Capture the cell that displays the provided text and extract its [X, Y] central coordinate. 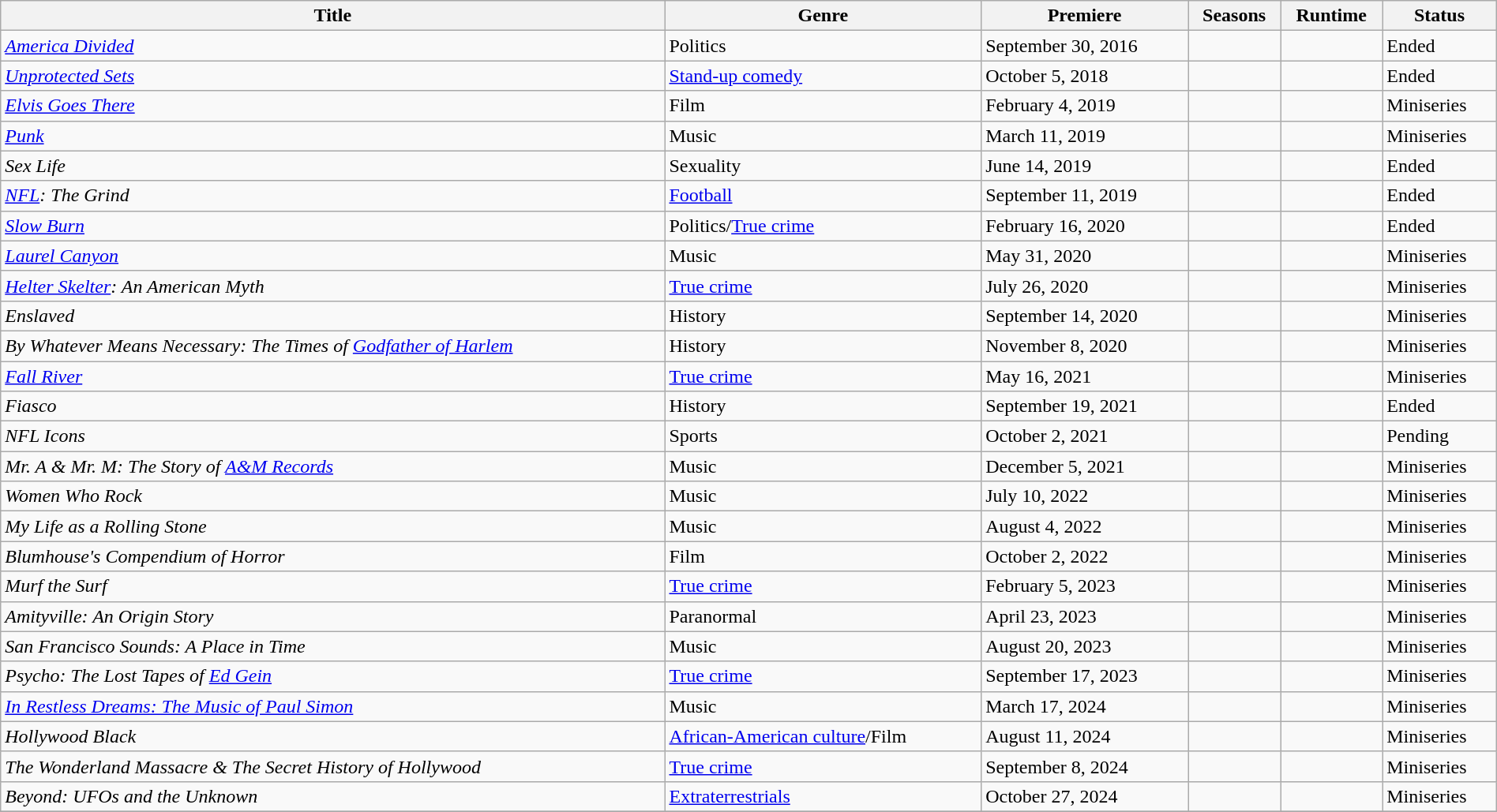
July 10, 2022 [1085, 496]
Beyond: UFOs and the Unknown [333, 796]
Sex Life [333, 166]
Paranormal [823, 616]
Elvis Goes There [333, 106]
May 16, 2021 [1085, 376]
August 11, 2024 [1085, 736]
Helter Skelter: An American Myth [333, 286]
Punk [333, 136]
September 17, 2023 [1085, 676]
African-American culture/Film [823, 736]
NFL: The Grind [333, 196]
Sexuality [823, 166]
Hollywood Black [333, 736]
America Divided [333, 46]
October 2, 2021 [1085, 436]
My Life as a Rolling Stone [333, 526]
Enslaved [333, 316]
Psycho: The Lost Tapes of Ed Gein [333, 676]
Unprotected Sets [333, 76]
San Francisco Sounds: A Place in Time [333, 646]
The Wonderland Massacre & The Secret History of Hollywood [333, 766]
Women Who Rock [333, 496]
October 5, 2018 [1085, 76]
Mr. A & Mr. M: The Story of A&M Records [333, 466]
NFL Icons [333, 436]
February 4, 2019 [1085, 106]
Slow Burn [333, 226]
April 23, 2023 [1085, 616]
July 26, 2020 [1085, 286]
Premiere [1085, 16]
September 30, 2016 [1085, 46]
Politics/True crime [823, 226]
Murf the Surf [333, 586]
Fiasco [333, 406]
August 4, 2022 [1085, 526]
November 8, 2020 [1085, 346]
Laurel Canyon [333, 256]
September 11, 2019 [1085, 196]
Sports [823, 436]
February 16, 2020 [1085, 226]
By Whatever Means Necessary: The Times of Godfather of Harlem [333, 346]
September 8, 2024 [1085, 766]
In Restless Dreams: The Music of Paul Simon [333, 706]
Genre [823, 16]
Status [1440, 16]
June 14, 2019 [1085, 166]
August 20, 2023 [1085, 646]
September 19, 2021 [1085, 406]
September 14, 2020 [1085, 316]
Pending [1440, 436]
Football [823, 196]
Politics [823, 46]
October 2, 2022 [1085, 556]
Stand-up comedy [823, 76]
March 11, 2019 [1085, 136]
February 5, 2023 [1085, 586]
Runtime [1331, 16]
October 27, 2024 [1085, 796]
Seasons [1233, 16]
Fall River [333, 376]
Extraterrestrials [823, 796]
March 17, 2024 [1085, 706]
Blumhouse's Compendium of Horror [333, 556]
Amityville: An Origin Story [333, 616]
December 5, 2021 [1085, 466]
Title [333, 16]
May 31, 2020 [1085, 256]
